From the cell containing the given text, extract its center point as [X, Y] coordinate. 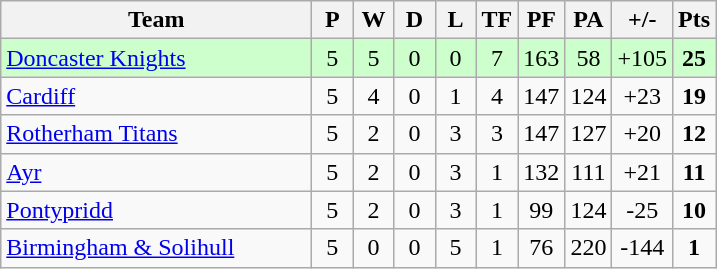
Team [156, 20]
132 [542, 172]
+23 [642, 96]
11 [694, 172]
Doncaster Knights [156, 58]
TF [497, 20]
+/- [642, 20]
163 [542, 58]
Ayr [156, 172]
-25 [642, 210]
7 [497, 58]
L [456, 20]
12 [694, 134]
99 [542, 210]
Cardiff [156, 96]
Rotherham Titans [156, 134]
Birmingham & Solihull [156, 248]
Pts [694, 20]
+105 [642, 58]
19 [694, 96]
10 [694, 210]
-144 [642, 248]
W [374, 20]
127 [588, 134]
220 [588, 248]
PF [542, 20]
P [332, 20]
D [414, 20]
76 [542, 248]
+21 [642, 172]
PA [588, 20]
+20 [642, 134]
Pontypridd [156, 210]
111 [588, 172]
25 [694, 58]
58 [588, 58]
